Output the (x, y) coordinate of the center of the cell containing the given text.  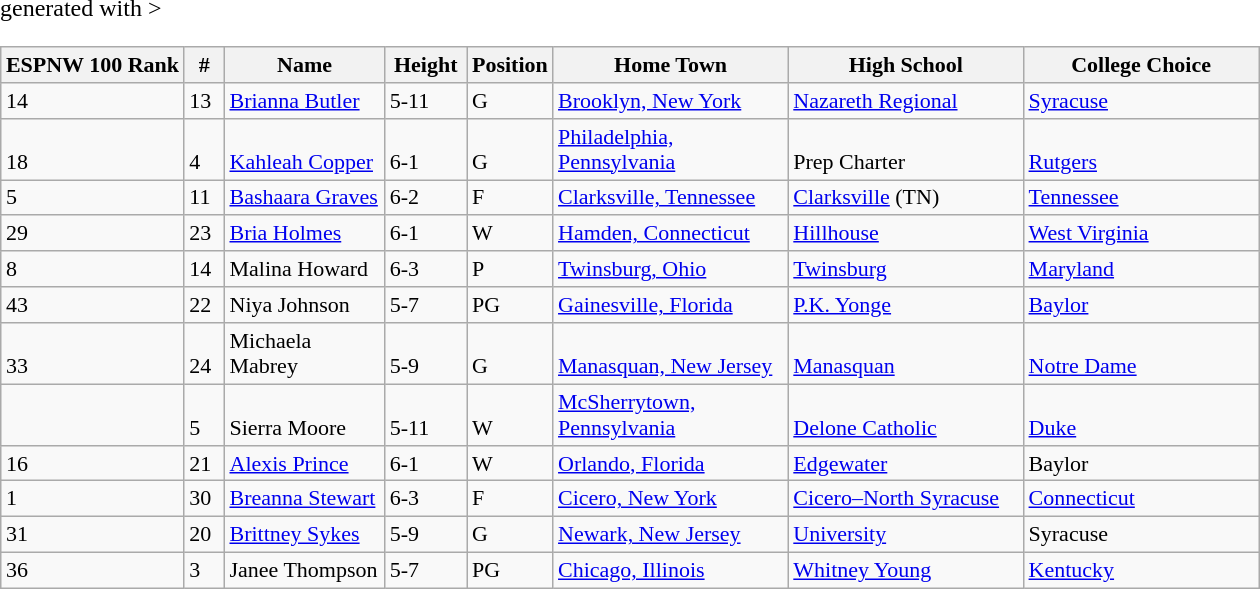
Philadelphia, Pennsylvania (670, 148)
13 (204, 101)
3 (204, 570)
22 (204, 305)
Cicero–North Syracuse (906, 499)
Malina Howard (304, 269)
Brittney Sykes (304, 535)
Edgewater (906, 463)
University (906, 535)
Sierra Moore (304, 414)
24 (204, 354)
Prep Charter (906, 148)
Clarksville (TN) (906, 198)
College Choice (1140, 65)
Brianna Butler (304, 101)
Cicero, New York (670, 499)
Alexis Prince (304, 463)
4 (204, 148)
11 (204, 198)
23 (204, 233)
Tennessee (1140, 198)
Home Town (670, 65)
Maryland (1140, 269)
Delone Catholic (906, 414)
Height (426, 65)
Manasquan, New Jersey (670, 354)
Newark, New Jersey (670, 535)
Niya Johnson (304, 305)
Hillhouse (906, 233)
18 (92, 148)
Breanna Stewart (304, 499)
29 (92, 233)
1 (92, 499)
6-2 (426, 198)
Whitney Young (906, 570)
Bria Holmes (304, 233)
Twinsburg (906, 269)
P (510, 269)
Kentucky (1140, 570)
31 (92, 535)
Chicago, Illinois (670, 570)
16 (92, 463)
Manasquan (906, 354)
Name (304, 65)
# (204, 65)
Michaela Mabrey (304, 354)
High School (906, 65)
36 (92, 570)
Orlando, Florida (670, 463)
Duke (1140, 414)
33 (92, 354)
30 (204, 499)
Janee Thompson (304, 570)
Gainesville, Florida (670, 305)
Kahleah Copper (304, 148)
Nazareth Regional (906, 101)
Twinsburg, Ohio (670, 269)
Hamden, Connecticut (670, 233)
Clarksville, Tennessee (670, 198)
8 (92, 269)
P.K. Yonge (906, 305)
ESPNW 100 Rank (92, 65)
West Virginia (1140, 233)
Position (510, 65)
McSherrytown, Pennsylvania (670, 414)
43 (92, 305)
21 (204, 463)
Connecticut (1140, 499)
20 (204, 535)
Brooklyn, New York (670, 101)
Notre Dame (1140, 354)
Bashaara Graves (304, 198)
Rutgers (1140, 148)
